Return (X, Y) of the center of cell containing provided text 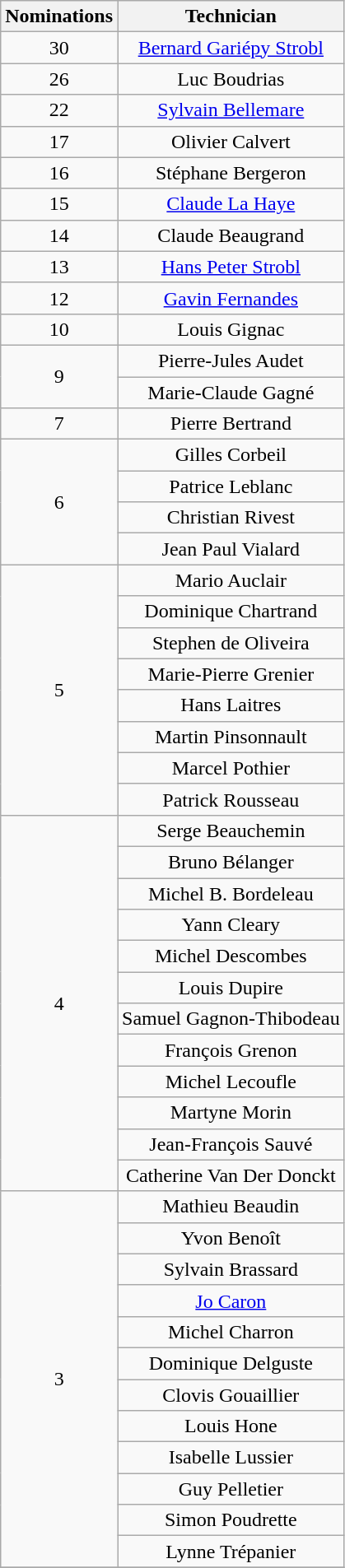
Dominique Chartrand (231, 612)
Marcel Pothier (231, 768)
Patrice Leblanc (231, 486)
30 (59, 48)
Gilles Corbeil (231, 455)
Technician (231, 16)
Bruno Bélanger (231, 862)
Hans Laitres (231, 705)
7 (59, 424)
10 (59, 329)
Martyne Morin (231, 1113)
Christian Rivest (231, 518)
6 (59, 502)
13 (59, 267)
Michel Descombes (231, 956)
Jean Paul Vialard (231, 549)
Guy Pelletier (231, 1489)
Clovis Gouaillier (231, 1395)
Pierre Bertrand (231, 424)
3 (59, 1380)
Marie-Claude Gagné (231, 393)
Louis Hone (231, 1426)
Louis Gignac (231, 329)
12 (59, 298)
Martin Pinsonnault (231, 737)
Serge Beauchemin (231, 831)
Hans Peter Strobl (231, 267)
15 (59, 204)
9 (59, 376)
Sylvain Brassard (231, 1269)
Yvon Benoît (231, 1238)
Mario Auclair (231, 580)
Luc Boudrias (231, 79)
4 (59, 1003)
Stephen de Oliveira (231, 643)
Gavin Fernandes (231, 298)
Jo Caron (231, 1300)
Claude La Haye (231, 204)
François Grenon (231, 1050)
Olivier Calvert (231, 142)
Simon Poudrette (231, 1520)
Claude Beaugrand (231, 235)
Samuel Gagnon-Thibodeau (231, 1019)
22 (59, 110)
Pierre-Jules Audet (231, 361)
5 (59, 690)
Michel Charron (231, 1332)
Michel B. Bordeleau (231, 893)
Mathieu Beaudin (231, 1207)
Nominations (59, 16)
Marie-Pierre Grenier (231, 674)
14 (59, 235)
16 (59, 173)
Isabelle Lussier (231, 1458)
Sylvain Bellemare (231, 110)
Dominique Delguste (231, 1363)
Lynne Trépanier (231, 1552)
Yann Cleary (231, 925)
Patrick Rousseau (231, 799)
Catherine Van Der Donckt (231, 1175)
Michel Lecoufle (231, 1082)
Stéphane Bergeron (231, 173)
Jean-François Sauvé (231, 1144)
Bernard Gariépy Strobl (231, 48)
Louis Dupire (231, 988)
26 (59, 79)
17 (59, 142)
